Pinpoint the cell where the given text exists, returning its [x, y] midpoint coordinate. 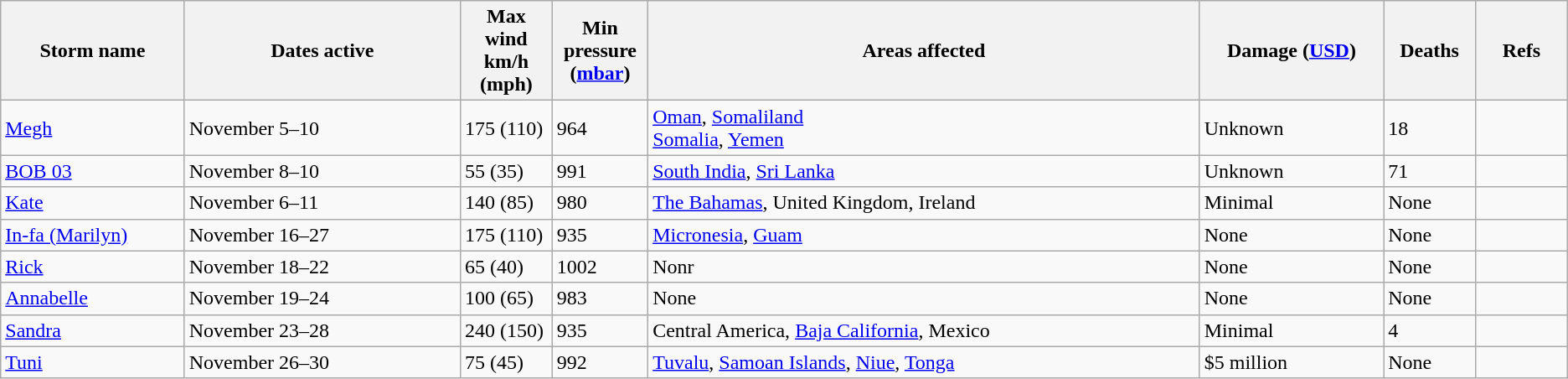
November 19–24 [322, 299]
November 26–30 [322, 362]
Rick [92, 267]
Micronesia, Guam [925, 235]
Areas affected [925, 50]
964 [600, 127]
November 16–27 [322, 235]
Annabelle [92, 299]
55 (35) [507, 171]
Damage (USD) [1292, 50]
Storm name [92, 50]
November 23–28 [322, 330]
Dates active [322, 50]
Megh [92, 127]
Min pressure (mbar) [600, 50]
Central America, Baja California, Mexico [925, 330]
November 6–11 [322, 203]
$5 million [1292, 362]
BOB 03 [92, 171]
18 [1430, 127]
992 [600, 362]
Tuni [92, 362]
Refs [1521, 50]
Kate [92, 203]
November 5–10 [322, 127]
980 [600, 203]
Max wind km/h (mph) [507, 50]
65 (40) [507, 267]
Deaths [1430, 50]
4 [1430, 330]
983 [600, 299]
75 (45) [507, 362]
Tuvalu, Samoan Islands, Niue, Tonga [925, 362]
1002 [600, 267]
991 [600, 171]
November 18–22 [322, 267]
240 (150) [507, 330]
November 8–10 [322, 171]
The Bahamas, United Kingdom, Ireland [925, 203]
Oman, SomalilandSomalia, Yemen [925, 127]
Sandra [92, 330]
In-fa (Marilyn) [92, 235]
140 (85) [507, 203]
Nonr [925, 267]
71 [1430, 171]
South India, Sri Lanka [925, 171]
100 (65) [507, 299]
